Pinpoint the cell where the given text exists, returning its (x, y) midpoint coordinate. 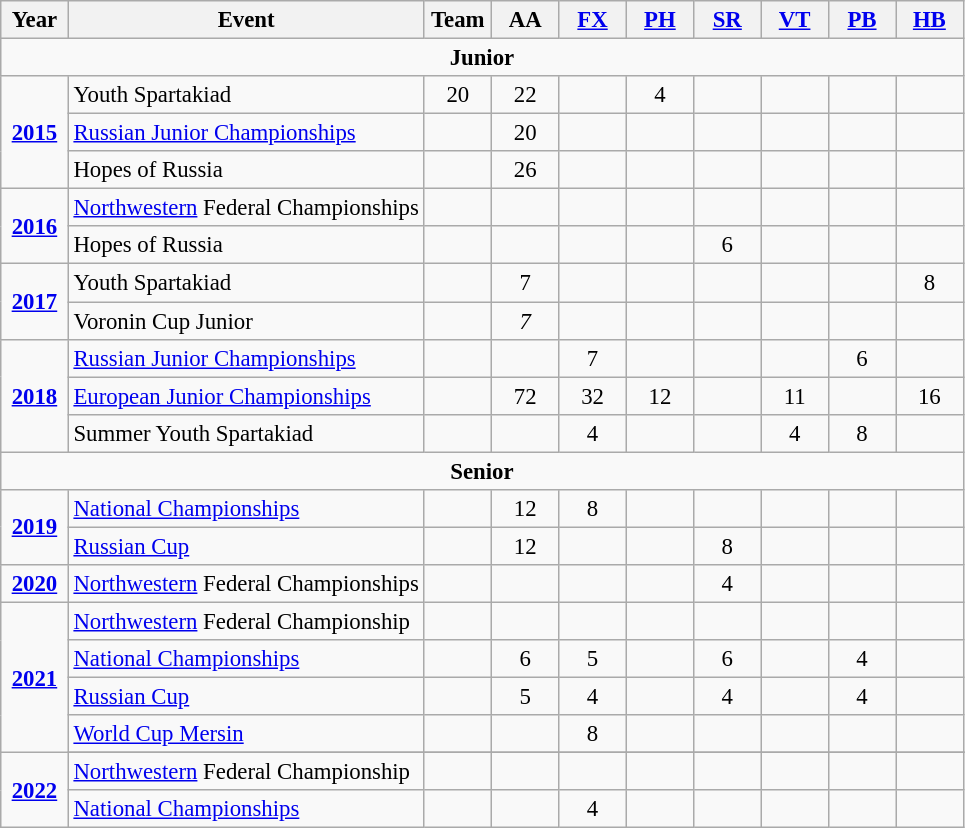
22 (526, 95)
AA (526, 20)
HB (930, 20)
32 (592, 396)
PB (862, 20)
2020 (34, 584)
European Junior Championships (246, 396)
26 (526, 170)
11 (794, 396)
SR (728, 20)
FX (592, 20)
VT (794, 20)
Voronin Cup Junior (246, 321)
16 (930, 396)
2017 (34, 302)
Junior (482, 58)
72 (526, 396)
2021 (34, 677)
Team (458, 20)
2018 (34, 396)
2019 (34, 528)
2022 (34, 790)
World Cup Mersin (246, 734)
PH (660, 20)
Year (34, 20)
2016 (34, 226)
Event (246, 20)
2015 (34, 132)
Summer Youth Spartakiad (246, 433)
Senior (482, 471)
